Scan for the cell matching the given text and deliver its (X, Y) coordinate at center. 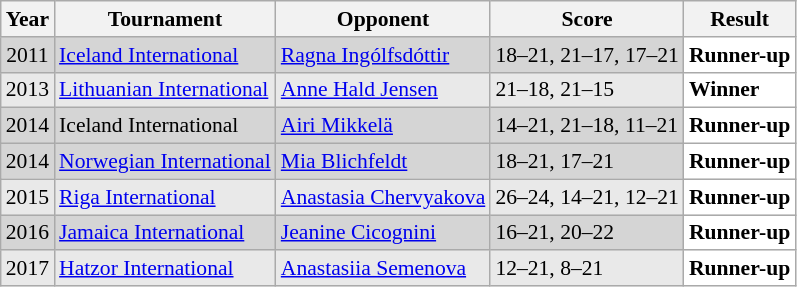
Norwegian International (165, 162)
16–21, 20–22 (587, 233)
18–21, 17–21 (587, 162)
Lithuanian International (165, 90)
Anastasiia Semenova (384, 269)
Anne Hald Jensen (384, 90)
12–21, 8–21 (587, 269)
Jeanine Cicognini (384, 233)
Result (740, 19)
2017 (28, 269)
Tournament (165, 19)
2015 (28, 197)
Riga International (165, 197)
14–21, 21–18, 11–21 (587, 126)
Year (28, 19)
Opponent (384, 19)
Ragna Ingólfsdóttir (384, 55)
Anastasia Chervyakova (384, 197)
21–18, 21–15 (587, 90)
Airi Mikkelä (384, 126)
2016 (28, 233)
Winner (740, 90)
2011 (28, 55)
Jamaica International (165, 233)
18–21, 21–17, 17–21 (587, 55)
Mia Blichfeldt (384, 162)
2013 (28, 90)
Score (587, 19)
Hatzor International (165, 269)
26–24, 14–21, 12–21 (587, 197)
